Determine the (X, Y) coordinate at the center of the cell enclosing the given text.  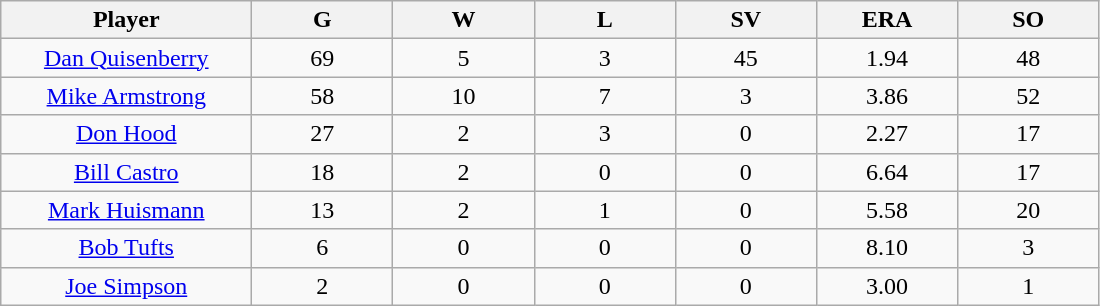
52 (1028, 96)
7 (604, 96)
5 (464, 58)
SO (1028, 20)
69 (322, 58)
8.10 (886, 248)
5.58 (886, 210)
20 (1028, 210)
6 (322, 248)
Bob Tufts (126, 248)
48 (1028, 58)
Mike Armstrong (126, 96)
1.94 (886, 58)
45 (746, 58)
Don Hood (126, 134)
3.00 (886, 286)
Dan Quisenberry (126, 58)
2.27 (886, 134)
L (604, 20)
W (464, 20)
SV (746, 20)
13 (322, 210)
18 (322, 172)
ERA (886, 20)
58 (322, 96)
6.64 (886, 172)
Mark Huismann (126, 210)
27 (322, 134)
10 (464, 96)
Bill Castro (126, 172)
G (322, 20)
Player (126, 20)
3.86 (886, 96)
Joe Simpson (126, 286)
